Locate the cell with the specified text and output its (x, y) center coordinate. 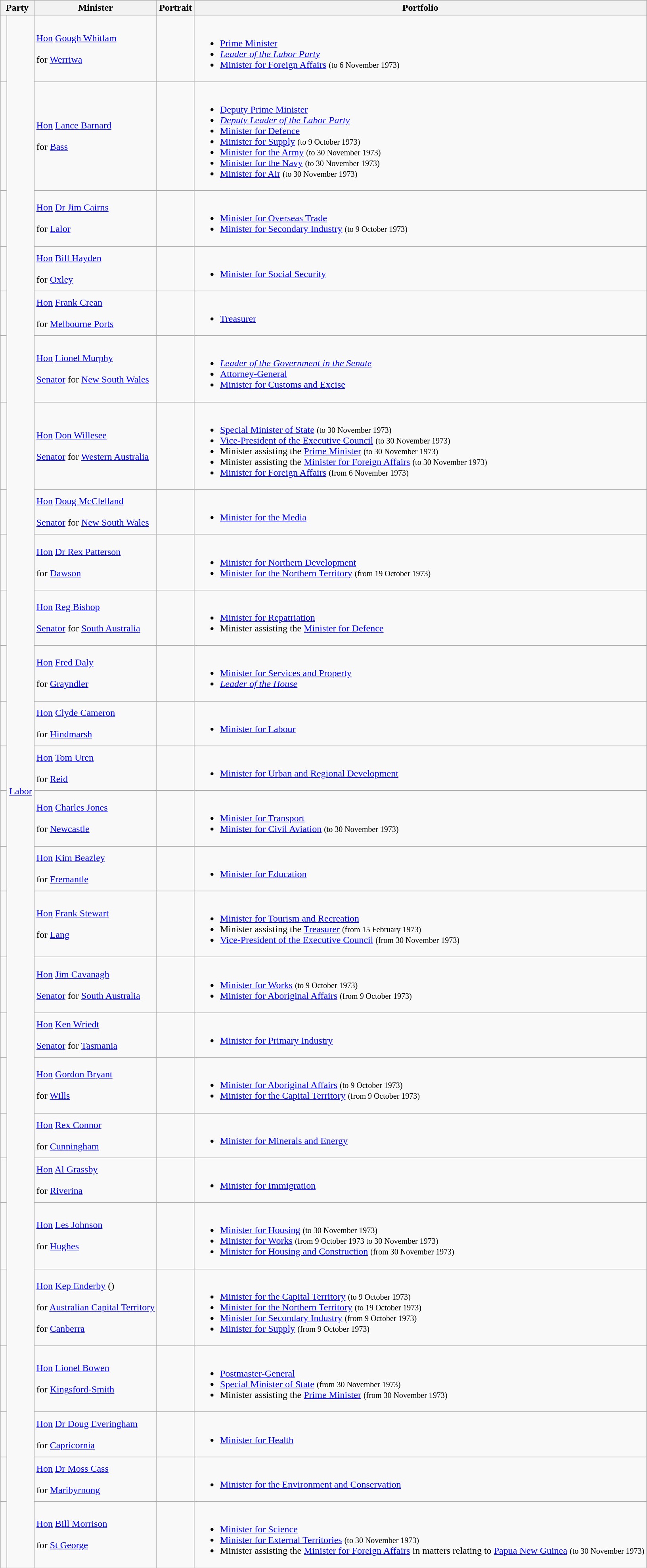
Leader of the Government in the SenateAttorney-GeneralMinister for Customs and Excise (420, 369)
Hon Frank Crean for Melbourne Ports (96, 313)
Portrait (176, 8)
Hon Dr Doug Everingham for Capricornia (96, 1434)
Minister for Northern DevelopmentMinister for the Northern Territory (from 19 October 1973) (420, 562)
Hon Ken Wriedt Senator for Tasmania (96, 1035)
Hon Lance Barnard for Bass (96, 136)
Minister for Urban and Regional Development (420, 768)
Hon Les Johnson for Hughes (96, 1236)
Hon Lionel Bowen for Kingsford-Smith (96, 1379)
Minister for the Environment and Conservation (420, 1479)
Hon Jim Cavanagh Senator for South Australia (96, 985)
Minister (96, 8)
Prime MinisterLeader of the Labor PartyMinister for Foreign Affairs (to 6 November 1973) (420, 48)
Hon Charles Jones for Newcastle (96, 818)
Minister for Aboriginal Affairs (to 9 October 1973)Minister for the Capital Territory (from 9 October 1973) (420, 1085)
Hon Kim Beazley for Fremantle (96, 869)
Hon Fred Daly for Grayndler (96, 673)
Hon Tom Uren for Reid (96, 768)
Minister for RepatriationMinister assisting the Minister for Defence (420, 618)
Hon Dr Jim Cairns for Lalor (96, 218)
Minister for the Media (420, 512)
Hon Bill Morrison for St George (96, 1535)
Hon Reg Bishop Senator for South Australia (96, 618)
Hon Doug McClelland Senator for New South Wales (96, 512)
Minister for Health (420, 1434)
Minister for Works (to 9 October 1973)Minister for Aboriginal Affairs (from 9 October 1973) (420, 985)
Minister for Overseas TradeMinister for Secondary Industry (to 9 October 1973) (420, 218)
Minister for TransportMinister for Civil Aviation (to 30 November 1973) (420, 818)
Hon Kep Enderby () for Australian Capital Territory for Canberra (96, 1307)
Minister for Primary Industry (420, 1035)
Hon Rex Connor for Cunningham (96, 1135)
Minister for Immigration (420, 1180)
Hon Frank Stewart for Lang (96, 924)
Party (17, 8)
Minister for Social Security (420, 269)
Minister for Services and PropertyLeader of the House (420, 673)
Hon Bill Hayden for Oxley (96, 269)
Hon Gough Whitlam for Werriwa (96, 48)
Portfolio (420, 8)
Minister for Minerals and Energy (420, 1135)
Hon Al Grassby for Riverina (96, 1180)
Hon Dr Moss Cass for Maribyrnong (96, 1479)
Minister for Labour (420, 723)
Labor (21, 792)
Hon Dr Rex Patterson for Dawson (96, 562)
Hon Don Willesee Senator for Western Australia (96, 446)
Hon Gordon Bryant for Wills (96, 1085)
Minister for Education (420, 869)
Postmaster-GeneralSpecial Minister of State (from 30 November 1973)Minister assisting the Prime Minister (from 30 November 1973) (420, 1379)
Hon Lionel Murphy Senator for New South Wales (96, 369)
Treasurer (420, 313)
Hon Clyde Cameron for Hindmarsh (96, 723)
